Return (x, y) of the center of cell containing provided text 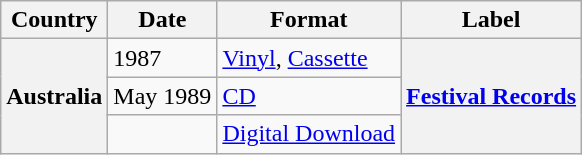
Vinyl, Cassette (309, 58)
May 1989 (162, 96)
Format (309, 20)
Label (492, 20)
Date (162, 20)
CD (309, 96)
1987 (162, 58)
Festival Records (492, 96)
Country (54, 20)
Digital Download (309, 134)
Australia (54, 96)
